Capture the cell that displays the provided text and extract its [X, Y] central coordinate. 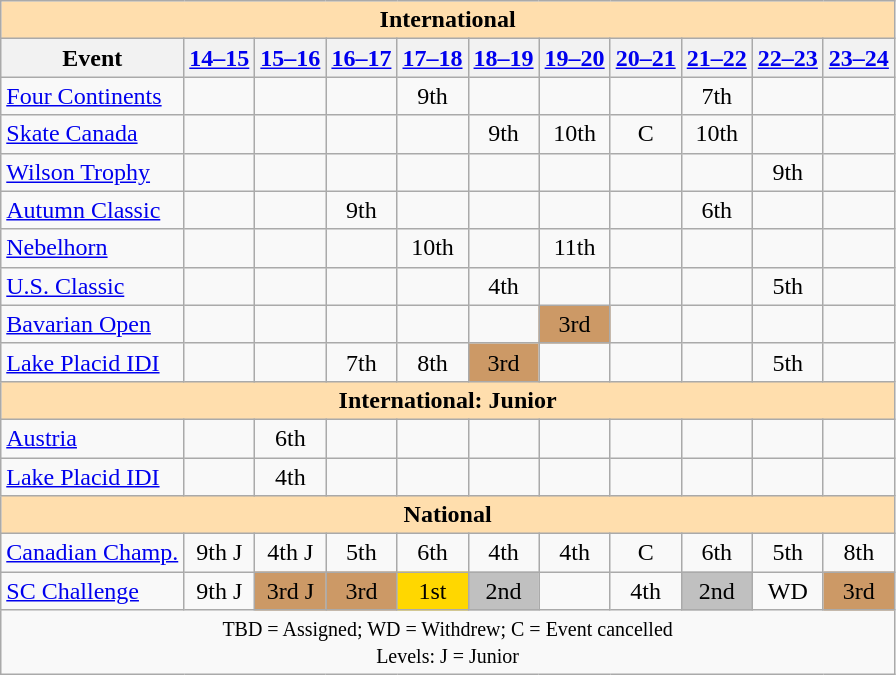
18–19 [504, 58]
Wilson Trophy [92, 172]
14–15 [220, 58]
19–20 [574, 58]
U.S. Classic [92, 286]
22–23 [788, 58]
21–22 [716, 58]
Austria [92, 438]
Event [92, 58]
4th J [290, 553]
Skate Canada [92, 134]
16–17 [362, 58]
11th [574, 248]
Nebelhorn [92, 248]
23–24 [858, 58]
TBD = Assigned; WD = Withdrew; C = Event cancelled Levels: J = Junior [448, 642]
1st [432, 591]
3rd J [290, 591]
International [448, 20]
15–16 [290, 58]
Autumn Classic [92, 210]
International: Junior [448, 400]
Bavarian Open [92, 324]
Four Continents [92, 96]
SC Challenge [92, 591]
Canadian Champ. [92, 553]
WD [788, 591]
20–21 [646, 58]
17–18 [432, 58]
National [448, 515]
